Determine the [x, y] coordinate at the center of the cell enclosing the given text.  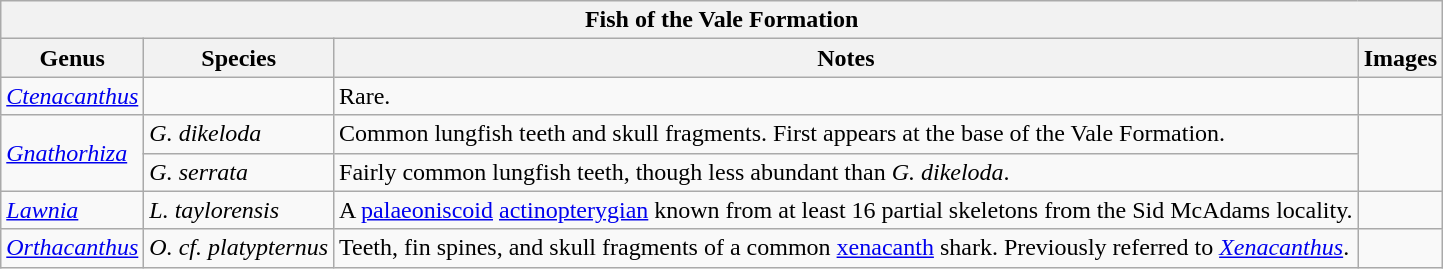
Rare. [846, 96]
Lawnia [72, 210]
Gnathorhiza [72, 153]
Species [239, 58]
Teeth, fin spines, and skull fragments of a common xenacanth shark. Previously referred to Xenacanthus. [846, 248]
O. cf. platypternus [239, 248]
Orthacanthus [72, 248]
Common lungfish teeth and skull fragments. First appears at the base of the Vale Formation. [846, 134]
Genus [72, 58]
Ctenacanthus [72, 96]
Notes [846, 58]
G. serrata [239, 172]
Images [1400, 58]
L. taylorensis [239, 210]
G. dikeloda [239, 134]
A palaeoniscoid actinopterygian known from at least 16 partial skeletons from the Sid McAdams locality. [846, 210]
Fish of the Vale Formation [722, 20]
Fairly common lungfish teeth, though less abundant than G. dikeloda. [846, 172]
